Return [X, Y] of the center of cell containing provided text 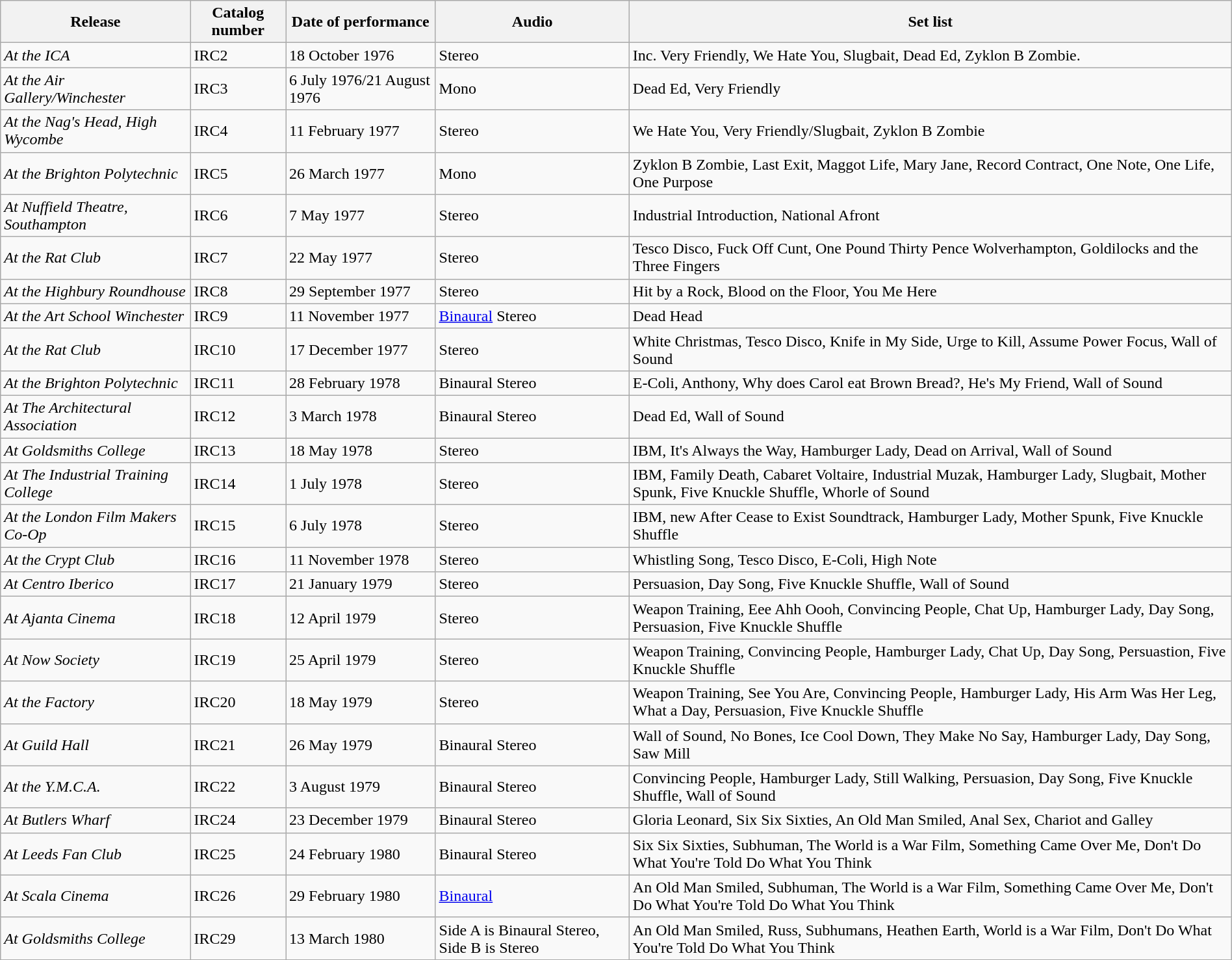
At the London Film Makers Co-Op [96, 526]
26 May 1979 [361, 745]
7 May 1977 [361, 216]
Dead Ed, Very Friendly [930, 88]
18 May 1978 [361, 450]
At the Air Gallery/Winchester [96, 88]
Zyklon B Zombie, Last Exit, Maggot Life, Mary Jane, Record Contract, One Note, One Life, One Purpose [930, 173]
At the ICA [96, 55]
21 January 1979 [361, 584]
At Centro Iberico [96, 584]
26 March 1977 [361, 173]
Release [96, 22]
IRC14 [238, 484]
IBM, new After Cease to Exist Soundtrack, Hamburger Lady, Mother Spunk, Five Knuckle Shuffle [930, 526]
At The Architectural Association [96, 416]
At the Crypt Club [96, 560]
IRC16 [238, 560]
At The Industrial Training College [96, 484]
E-Coli, Anthony, Why does Carol eat Brown Bread?, He's My Friend, Wall of Sound [930, 383]
Convincing People, Hamburger Lady, Still Walking, Persuasion, Day Song, Five Knuckle Shuffle, Wall of Sound [930, 786]
24 February 1980 [361, 854]
29 February 1980 [361, 896]
28 February 1978 [361, 383]
At Butlers Wharf [96, 820]
IRC20 [238, 702]
17 December 1977 [361, 350]
Dead Head [930, 316]
At the Factory [96, 702]
At Nuffield Theatre, Southampton [96, 216]
11 February 1977 [361, 131]
13 March 1980 [361, 939]
We Hate You, Very Friendly/Slugbait, Zyklon B Zombie [930, 131]
22 May 1977 [361, 257]
Industrial Introduction, National Afront [930, 216]
IBM, Family Death, Cabaret Voltaire, Industrial Muzak, Hamburger Lady, Slugbait, Mother Spunk, Five Knuckle Shuffle, Whorle of Sound [930, 484]
IRC11 [238, 383]
IRC12 [238, 416]
11 November 1978 [361, 560]
Six Six Sixties, Subhuman, The World is a War Film, Something Came Over Me, Don't Do What You're Told Do What You Think [930, 854]
At the Highbury Roundhouse [96, 291]
IRC8 [238, 291]
At Guild Hall [96, 745]
White Christmas, Tesco Disco, Knife in My Side, Urge to Kill, Assume Power Focus, Wall of Sound [930, 350]
At the Nag's Head, High Wycombe [96, 131]
IRC19 [238, 660]
Gloria Leonard, Six Six Sixties, An Old Man Smiled, Anal Sex, Chariot and Galley [930, 820]
Weapon Training, Eee Ahh Oooh, Convincing People, Chat Up, Hamburger Lady, Day Song, Persuasion, Five Knuckle Shuffle [930, 617]
Weapon Training, Convincing People, Hamburger Lady, Chat Up, Day Song, Persuastion, Five Knuckle Shuffle [930, 660]
11 November 1977 [361, 316]
18 October 1976 [361, 55]
IRC29 [238, 939]
IRC18 [238, 617]
23 December 1979 [361, 820]
Persuasion, Day Song, Five Knuckle Shuffle, Wall of Sound [930, 584]
12 April 1979 [361, 617]
An Old Man Smiled, Russ, Subhumans, Heathen Earth, World is a War Film, Don't Do What You're Told Do What You Think [930, 939]
Dead Ed, Wall of Sound [930, 416]
Audio [532, 22]
6 July 1978 [361, 526]
Weapon Training, See You Are, Convincing People, Hamburger Lady, His Arm Was Her Leg, What a Day, Persuasion, Five Knuckle Shuffle [930, 702]
25 April 1979 [361, 660]
IRC17 [238, 584]
IRC4 [238, 131]
IRC6 [238, 216]
IRC2 [238, 55]
1 July 1978 [361, 484]
3 August 1979 [361, 786]
IRC24 [238, 820]
Wall of Sound, No Bones, Ice Cool Down, They Make No Say, Hamburger Lady, Day Song, Saw Mill [930, 745]
Binaural [532, 896]
At the Y.M.C.A. [96, 786]
Date of performance [361, 22]
At Now Society [96, 660]
IRC26 [238, 896]
18 May 1979 [361, 702]
6 July 1976/21 August 1976 [361, 88]
Set list [930, 22]
Tesco Disco, Fuck Off Cunt, One Pound Thirty Pence Wolverhampton, Goldilocks and the Three Fingers [930, 257]
3 March 1978 [361, 416]
At the Art School Winchester [96, 316]
IRC9 [238, 316]
IRC13 [238, 450]
At Scala Cinema [96, 896]
IRC21 [238, 745]
IRC10 [238, 350]
Side A is Binaural Stereo, Side B is Stereo [532, 939]
At Leeds Fan Club [96, 854]
Hit by a Rock, Blood on the Floor, You Me Here [930, 291]
IRC22 [238, 786]
IRC15 [238, 526]
IRC5 [238, 173]
Whistling Song, Tesco Disco, E-Coli, High Note [930, 560]
An Old Man Smiled, Subhuman, The World is a War Film, Something Came Over Me, Don't Do What You're Told Do What You Think [930, 896]
29 September 1977 [361, 291]
IBM, It's Always the Way, Hamburger Lady, Dead on Arrival, Wall of Sound [930, 450]
IRC3 [238, 88]
At Ajanta Cinema [96, 617]
IRC25 [238, 854]
Inc. Very Friendly, We Hate You, Slugbait, Dead Ed, Zyklon B Zombie. [930, 55]
Catalog number [238, 22]
IRC7 [238, 257]
